Scan for the cell matching the given text and deliver its (x, y) coordinate at center. 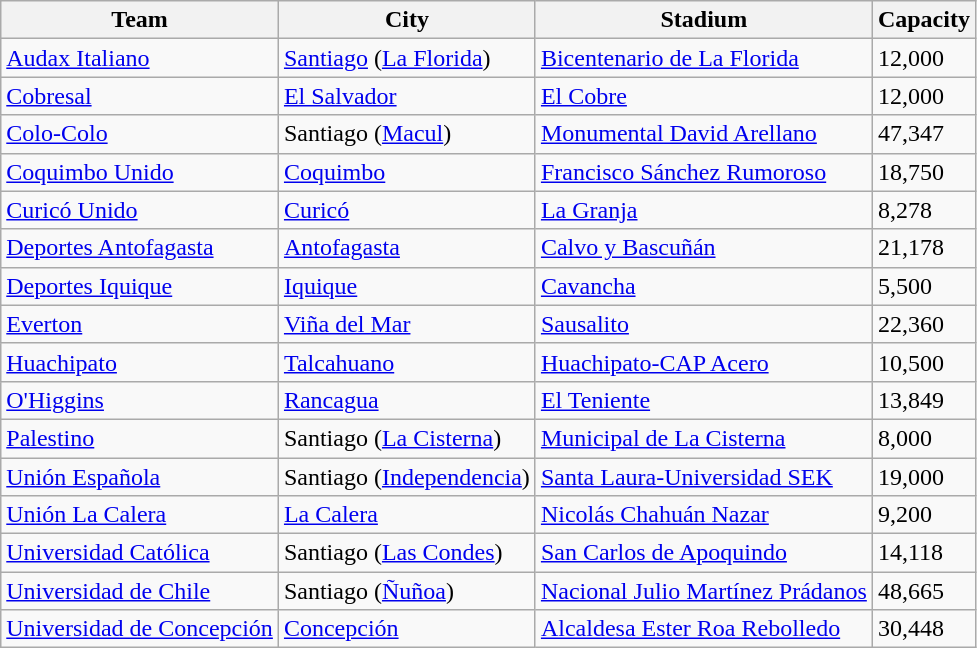
Viña del Mar (406, 324)
El Teniente (704, 400)
Unión La Calera (140, 515)
10,500 (924, 362)
Nicolás Chahuán Nazar (704, 515)
O'Higgins (140, 400)
Team (140, 20)
Cobresal (140, 96)
Deportes Antofagasta (140, 248)
Santiago (La Florida) (406, 58)
Iquique (406, 286)
La Calera (406, 515)
14,118 (924, 553)
Bicentenario de La Florida (704, 58)
Santiago (Macul) (406, 134)
Concepción (406, 629)
Curicó (406, 210)
Santiago (Independencia) (406, 477)
Cavancha (704, 286)
Everton (140, 324)
Talcahuano (406, 362)
5,500 (924, 286)
Rancagua (406, 400)
8,278 (924, 210)
Monumental David Arellano (704, 134)
San Carlos de Apoquindo (704, 553)
Santa Laura-Universidad SEK (704, 477)
Municipal de La Cisterna (704, 438)
Palestino (140, 438)
Capacity (924, 20)
Santiago (La Cisterna) (406, 438)
Huachipato-CAP Acero (704, 362)
Francisco Sánchez Rumoroso (704, 172)
Santiago (Ñuñoa) (406, 591)
47,347 (924, 134)
18,750 (924, 172)
Deportes Iquique (140, 286)
Antofagasta (406, 248)
Colo-Colo (140, 134)
Universidad Católica (140, 553)
8,000 (924, 438)
Audax Italiano (140, 58)
Universidad de Concepción (140, 629)
Sausalito (704, 324)
19,000 (924, 477)
Alcaldesa Ester Roa Rebolledo (704, 629)
City (406, 20)
30,448 (924, 629)
Santiago (Las Condes) (406, 553)
Universidad de Chile (140, 591)
Calvo y Bascuñán (704, 248)
El Cobre (704, 96)
9,200 (924, 515)
21,178 (924, 248)
13,849 (924, 400)
Huachipato (140, 362)
Stadium (704, 20)
Curicó Unido (140, 210)
22,360 (924, 324)
El Salvador (406, 96)
48,665 (924, 591)
La Granja (704, 210)
Coquimbo Unido (140, 172)
Unión Española (140, 477)
Nacional Julio Martínez Prádanos (704, 591)
Coquimbo (406, 172)
